For the text-containing cell, return its midpoint in (x, y) coordinate format. 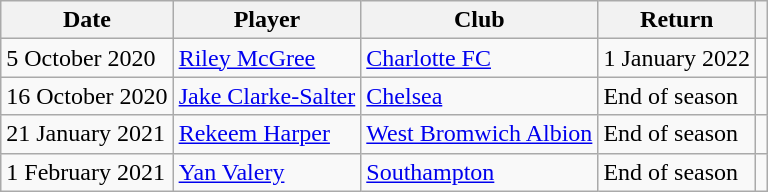
West Bromwich Albion (480, 134)
Riley McGree (267, 58)
16 October 2020 (87, 96)
Club (480, 20)
Jake Clarke-Salter (267, 96)
Player (267, 20)
Chelsea (480, 96)
Southampton (480, 172)
Rekeem Harper (267, 134)
21 January 2021 (87, 134)
1 February 2021 (87, 172)
Yan Valery (267, 172)
1 January 2022 (677, 58)
Return (677, 20)
5 October 2020 (87, 58)
Charlotte FC (480, 58)
Date (87, 20)
